Search for the cell housing the specified text and yield its (X, Y) center coordinate. 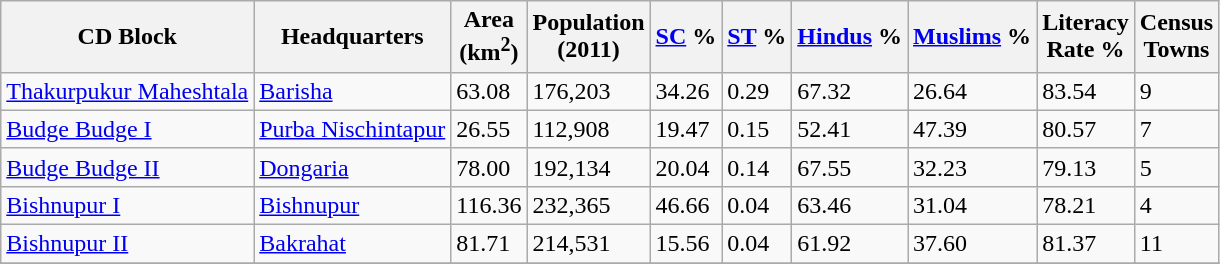
214,531 (588, 244)
232,365 (588, 205)
67.32 (850, 91)
80.57 (1086, 129)
Barisha (352, 91)
31.04 (972, 205)
0.15 (757, 129)
20.04 (686, 167)
ST % (757, 37)
61.92 (850, 244)
9 (1176, 91)
19.47 (686, 129)
Bishnupur I (128, 205)
63.46 (850, 205)
5 (1176, 167)
37.60 (972, 244)
Headquarters (352, 37)
Literacy Rate % (1086, 37)
26.64 (972, 91)
0.14 (757, 167)
Muslims % (972, 37)
63.08 (489, 91)
4 (1176, 205)
Budge Budge I (128, 129)
26.55 (489, 129)
32.23 (972, 167)
79.13 (1086, 167)
Bakrahat (352, 244)
176,203 (588, 91)
116.36 (489, 205)
52.41 (850, 129)
Budge Budge II (128, 167)
CD Block (128, 37)
46.66 (686, 205)
47.39 (972, 129)
Population(2011) (588, 37)
Area(km2) (489, 37)
Hindus % (850, 37)
0.29 (757, 91)
192,134 (588, 167)
112,908 (588, 129)
Thakurpukur Maheshtala (128, 91)
Bishnupur II (128, 244)
SC % (686, 37)
Purba Nischintapur (352, 129)
CensusTowns (1176, 37)
81.37 (1086, 244)
Dongaria (352, 167)
15.56 (686, 244)
11 (1176, 244)
34.26 (686, 91)
7 (1176, 129)
78.21 (1086, 205)
81.71 (489, 244)
67.55 (850, 167)
78.00 (489, 167)
Bishnupur (352, 205)
83.54 (1086, 91)
